Determine the (x, y) coordinate at the center of the cell enclosing the given text.  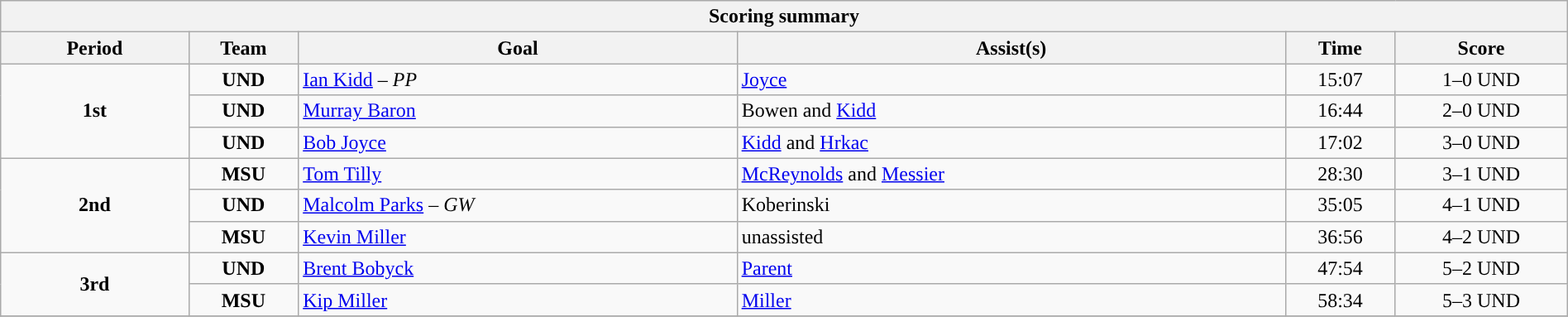
5–2 UND (1481, 268)
4–1 UND (1481, 205)
Kip Miller (518, 300)
2–0 UND (1481, 111)
5–3 UND (1481, 300)
unassisted (1011, 237)
Team (243, 48)
Parent (1011, 268)
Assist(s) (1011, 48)
Scoring summary (784, 17)
Brent Bobyck (518, 268)
Tom Tilly (518, 174)
Joyce (1011, 79)
Period (94, 48)
15:07 (1340, 79)
Time (1340, 48)
36:56 (1340, 237)
Malcolm Parks – GW (518, 205)
3–0 UND (1481, 142)
47:54 (1340, 268)
1–0 UND (1481, 79)
58:34 (1340, 300)
Kidd and Hrkac (1011, 142)
17:02 (1340, 142)
Kevin Miller (518, 237)
3–1 UND (1481, 174)
3rd (94, 284)
28:30 (1340, 174)
Bob Joyce (518, 142)
Miller (1011, 300)
35:05 (1340, 205)
McReynolds and Messier (1011, 174)
1st (94, 111)
Bowen and Kidd (1011, 111)
16:44 (1340, 111)
Goal (518, 48)
Score (1481, 48)
4–2 UND (1481, 237)
2nd (94, 205)
Murray Baron (518, 111)
Ian Kidd – PP (518, 79)
Koberinski (1011, 205)
